Extract the [X, Y] coordinate from the center of the cell holding the provided text.  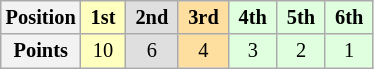
Points [41, 51]
1st [104, 17]
5th [301, 17]
10 [104, 51]
Position [41, 17]
1 [349, 51]
6th [349, 17]
4 [203, 51]
2nd [152, 17]
4th [253, 17]
3 [253, 51]
3rd [203, 17]
2 [301, 51]
6 [152, 51]
